Search for the cell housing the specified text and yield its [X, Y] center coordinate. 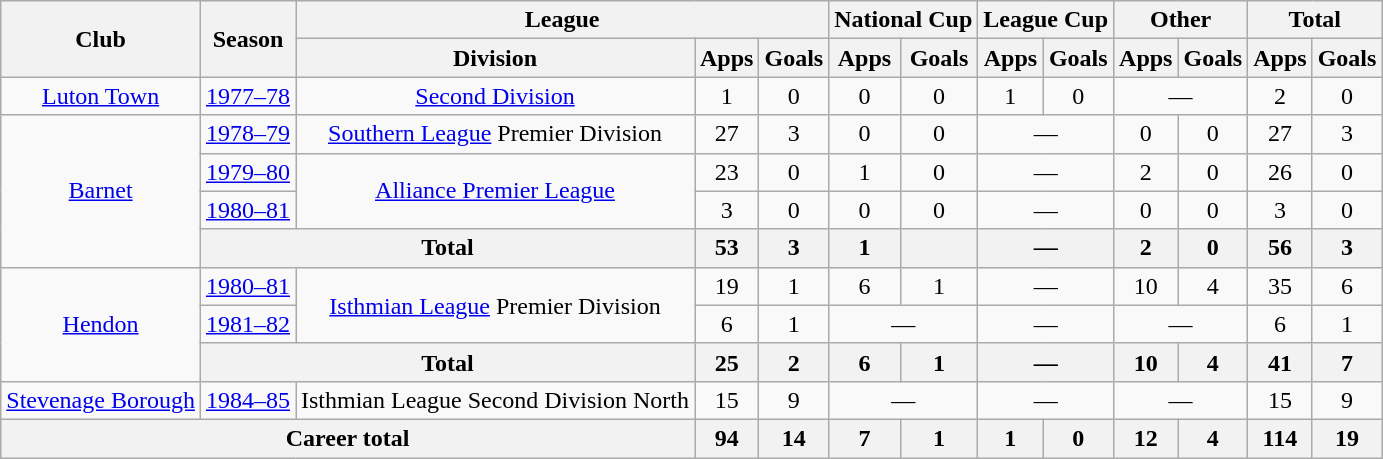
56 [1280, 248]
Luton Town [101, 96]
1981–82 [248, 324]
League Cup [1046, 20]
Club [101, 39]
Division [496, 58]
12 [1146, 438]
National Cup [904, 20]
Season [248, 39]
1978–79 [248, 134]
Alliance Premier League [496, 191]
1984–85 [248, 400]
League [562, 20]
14 [794, 438]
Isthmian League Second Division North [496, 400]
Stevenage Borough [101, 400]
26 [1280, 172]
Second Division [496, 96]
1977–78 [248, 96]
Isthmian League Premier Division [496, 305]
23 [726, 172]
35 [1280, 286]
Hendon [101, 324]
Other [1181, 20]
1979–80 [248, 172]
25 [726, 362]
Southern League Premier Division [496, 134]
Barnet [101, 191]
53 [726, 248]
94 [726, 438]
41 [1280, 362]
Career total [348, 438]
114 [1280, 438]
